Output the (X, Y) coordinate of the center of the cell containing the given text.  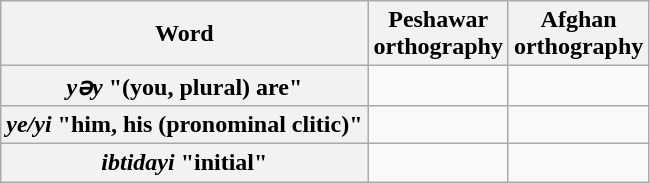
yəy "(you, plural) are" (184, 86)
Peshawarorthography (438, 34)
ye/yi "him, his (pronominal clitic)" (184, 124)
ibtidayi "initial" (184, 162)
Afghanorthography (578, 34)
Word (184, 34)
